Capture the cell that displays the provided text and extract its [x, y] central coordinate. 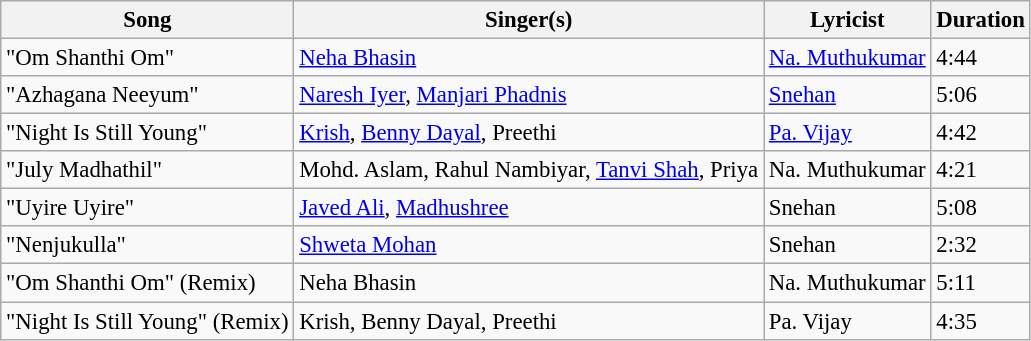
5:11 [980, 283]
"Om Shanthi Om" [148, 58]
Shweta Mohan [529, 245]
4:42 [980, 133]
5:08 [980, 208]
"Uyire Uyire" [148, 208]
"Night Is Still Young" [148, 133]
"Azhagana Neeyum" [148, 95]
2:32 [980, 245]
Javed Ali, Madhushree [529, 208]
4:21 [980, 170]
Mohd. Aslam, Rahul Nambiyar, Tanvi Shah, Priya [529, 170]
"Night Is Still Young" (Remix) [148, 321]
"Om Shanthi Om" (Remix) [148, 283]
Singer(s) [529, 20]
Duration [980, 20]
Lyricist [848, 20]
Naresh Iyer, Manjari Phadnis [529, 95]
4:35 [980, 321]
"Nenjukulla" [148, 245]
4:44 [980, 58]
5:06 [980, 95]
"July Madhathil" [148, 170]
Song [148, 20]
